From the cell containing the given text, extract its center point as (x, y) coordinate. 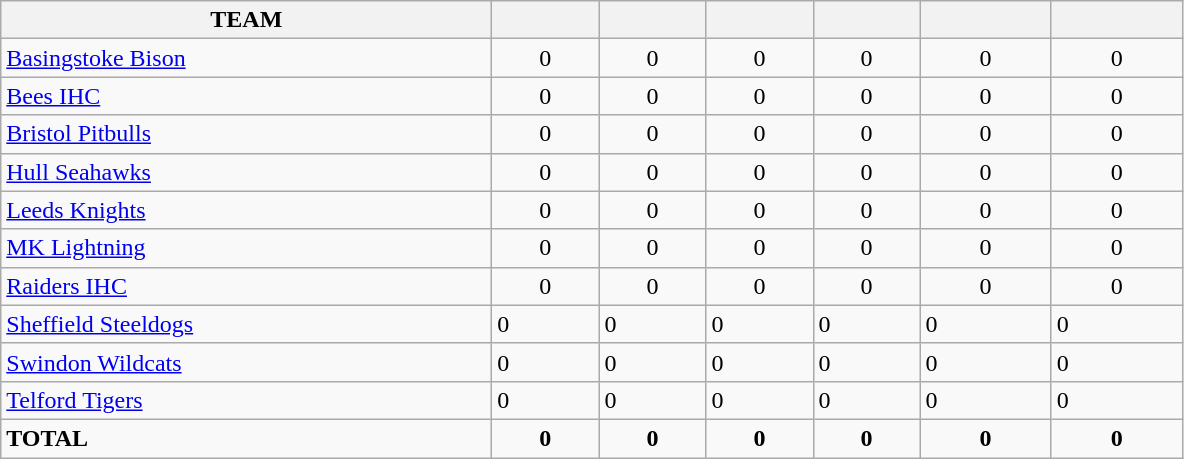
Swindon Wildcats (246, 362)
TEAM (246, 20)
Raiders IHC (246, 286)
Bees IHC (246, 96)
Basingstoke Bison (246, 58)
Bristol Pitbulls (246, 134)
TOTAL (246, 438)
Sheffield Steeldogs (246, 324)
Leeds Knights (246, 210)
MK Lightning (246, 248)
Telford Tigers (246, 400)
Hull Seahawks (246, 172)
